Identify which cell holds the provided text, then report its (X, Y) central coordinate. 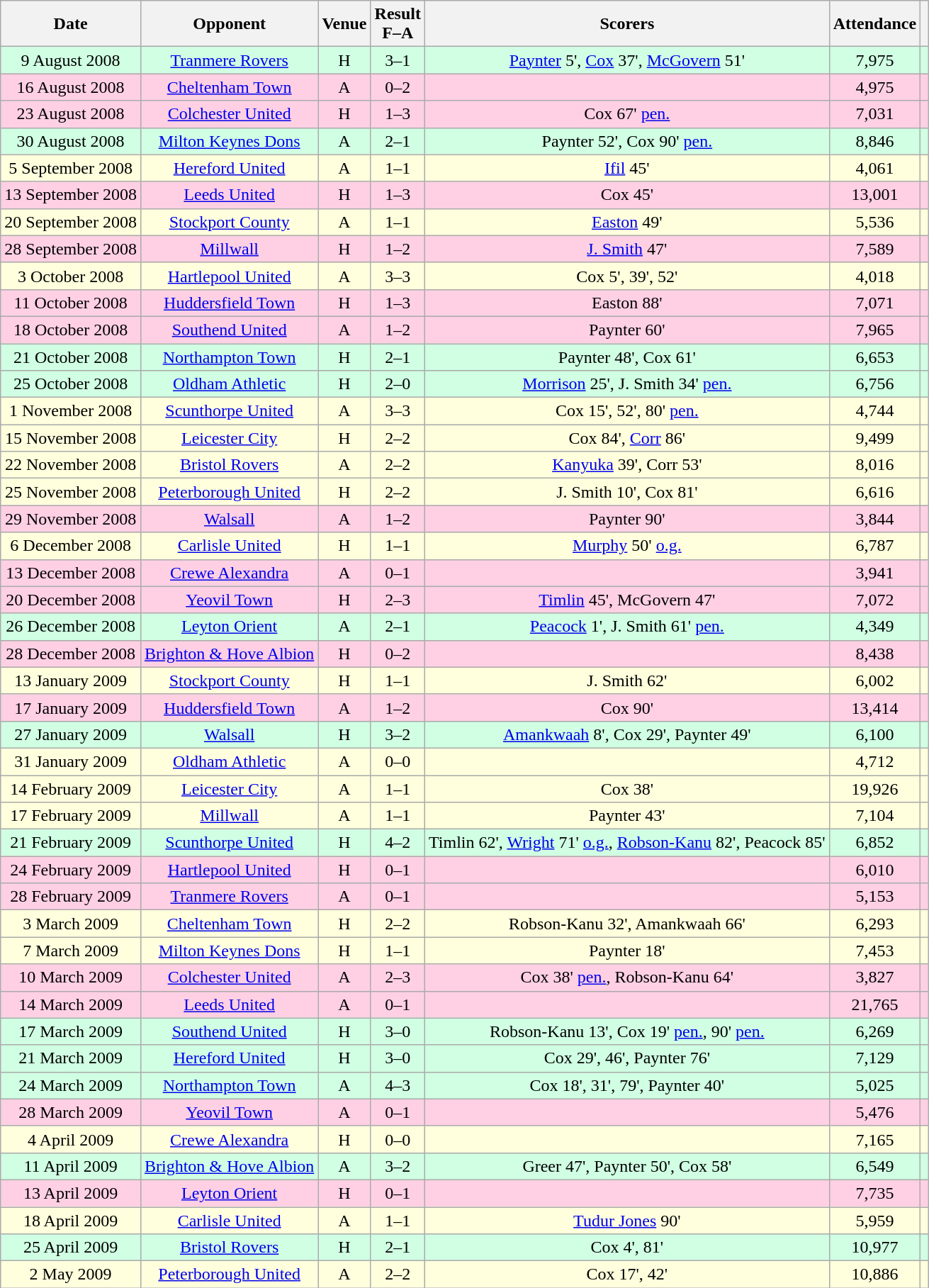
30 August 2008 (71, 141)
J. Smith 47' (626, 249)
Cox 5', 39', 52' (626, 276)
18 October 2008 (71, 330)
29 November 2008 (71, 519)
28 September 2008 (71, 249)
Paynter 52', Cox 90' pen. (626, 141)
10,886 (874, 1275)
14 February 2009 (71, 789)
Amankwaah 8', Cox 29', Paynter 49' (626, 734)
8,016 (874, 465)
Paynter 48', Cox 61' (626, 357)
6,549 (874, 1166)
6,100 (874, 734)
6 December 2008 (71, 546)
Cox 18', 31', 79', Paynter 40' (626, 1085)
6,616 (874, 492)
2 May 2009 (71, 1275)
17 January 2009 (71, 707)
Murphy 50' o.g. (626, 546)
25 October 2008 (71, 384)
23 August 2008 (71, 114)
13 January 2009 (71, 681)
6,010 (874, 870)
8,846 (874, 141)
Timlin 45', McGovern 47' (626, 600)
Greer 47', Paynter 50', Cox 58' (626, 1166)
1 November 2008 (71, 411)
27 January 2009 (71, 734)
7,735 (874, 1193)
Cox 84', Corr 86' (626, 438)
21 March 2009 (71, 1058)
4,744 (874, 411)
13,001 (874, 195)
14 March 2009 (71, 1004)
25 November 2008 (71, 492)
7,031 (874, 114)
3 October 2008 (71, 276)
Robson-Kanu 13', Cox 19' pen., 90' pen. (626, 1031)
4,061 (874, 168)
28 March 2009 (71, 1112)
4,712 (874, 761)
6,653 (874, 357)
J. Smith 62' (626, 681)
Cox 15', 52', 80' pen. (626, 411)
Paynter 60' (626, 330)
10,977 (874, 1248)
Timlin 62', Wright 71' o.g., Robson-Kanu 82', Peacock 85' (626, 843)
11 October 2008 (71, 303)
31 January 2009 (71, 761)
3–1 (398, 60)
17 March 2009 (71, 1031)
Cox 38' (626, 789)
3,844 (874, 519)
13 September 2008 (71, 195)
6,852 (874, 843)
4–2 (398, 843)
9 August 2008 (71, 60)
21 February 2009 (71, 843)
Paynter 5', Cox 37', McGovern 51' (626, 60)
4,975 (874, 87)
4,349 (874, 627)
Scorers (626, 24)
5 September 2008 (71, 168)
7,071 (874, 303)
2–0 (398, 384)
Cox 45' (626, 195)
ResultF–A (398, 24)
20 December 2008 (71, 600)
Cox 38' pen., Robson-Kanu 64' (626, 978)
21 October 2008 (71, 357)
Cox 90' (626, 707)
10 March 2009 (71, 978)
Date (71, 24)
28 February 2009 (71, 897)
6,756 (874, 384)
15 November 2008 (71, 438)
4–3 (398, 1085)
Cox 17', 42' (626, 1275)
7,975 (874, 60)
21,765 (874, 1004)
Robson-Kanu 32', Amankwaah 66' (626, 924)
24 March 2009 (71, 1085)
5,536 (874, 222)
7,104 (874, 816)
13 April 2009 (71, 1193)
6,787 (874, 546)
Cox 67' pen. (626, 114)
Cox 29', 46', Paynter 76' (626, 1058)
Paynter 18' (626, 951)
Paynter 90' (626, 519)
13,414 (874, 707)
25 April 2009 (71, 1248)
5,476 (874, 1112)
26 December 2008 (71, 627)
5,025 (874, 1085)
Easton 88' (626, 303)
Easton 49' (626, 222)
7,129 (874, 1058)
Morrison 25', J. Smith 34' pen. (626, 384)
22 November 2008 (71, 465)
4,018 (874, 276)
3,827 (874, 978)
24 February 2009 (71, 870)
3,941 (874, 573)
7 March 2009 (71, 951)
6,269 (874, 1031)
7,589 (874, 249)
Opponent (229, 24)
Tudur Jones 90' (626, 1220)
17 February 2009 (71, 816)
11 April 2009 (71, 1166)
18 April 2009 (71, 1220)
7,453 (874, 951)
6,002 (874, 681)
20 September 2008 (71, 222)
9,499 (874, 438)
Cox 4', 81' (626, 1248)
19,926 (874, 789)
Venue (344, 24)
7,965 (874, 330)
28 December 2008 (71, 654)
5,959 (874, 1220)
Kanyuka 39', Corr 53' (626, 465)
J. Smith 10', Cox 81' (626, 492)
Ifil 45' (626, 168)
3 March 2009 (71, 924)
Peacock 1', J. Smith 61' pen. (626, 627)
4 April 2009 (71, 1139)
16 August 2008 (71, 87)
5,153 (874, 897)
13 December 2008 (71, 573)
8,438 (874, 654)
7,165 (874, 1139)
6,293 (874, 924)
7,072 (874, 600)
Attendance (874, 24)
Paynter 43' (626, 816)
